Extract the (X, Y) coordinate from the center of the cell holding the provided text.  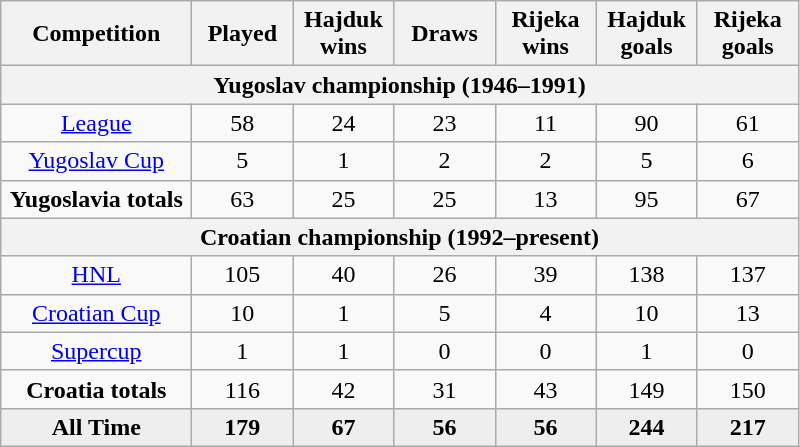
149 (646, 389)
244 (646, 427)
150 (748, 389)
39 (546, 275)
179 (242, 427)
11 (546, 123)
217 (748, 427)
Croatian championship (1992–present) (400, 237)
90 (646, 123)
116 (242, 389)
League (96, 123)
Rijeka goals (748, 34)
Yugoslav championship (1946–1991) (400, 85)
All Time (96, 427)
Draws (444, 34)
Yugoslav Cup (96, 161)
24 (344, 123)
Hajduk wins (344, 34)
61 (748, 123)
Supercup (96, 351)
40 (344, 275)
Rijeka wins (546, 34)
138 (646, 275)
105 (242, 275)
Croatian Cup (96, 313)
43 (546, 389)
42 (344, 389)
26 (444, 275)
Played (242, 34)
Competition (96, 34)
Hajduk goals (646, 34)
Croatia totals (96, 389)
Yugoslavia totals (96, 199)
HNL (96, 275)
63 (242, 199)
31 (444, 389)
58 (242, 123)
6 (748, 161)
95 (646, 199)
4 (546, 313)
23 (444, 123)
137 (748, 275)
